Output the (X, Y) coordinate of the center of the cell containing the given text.  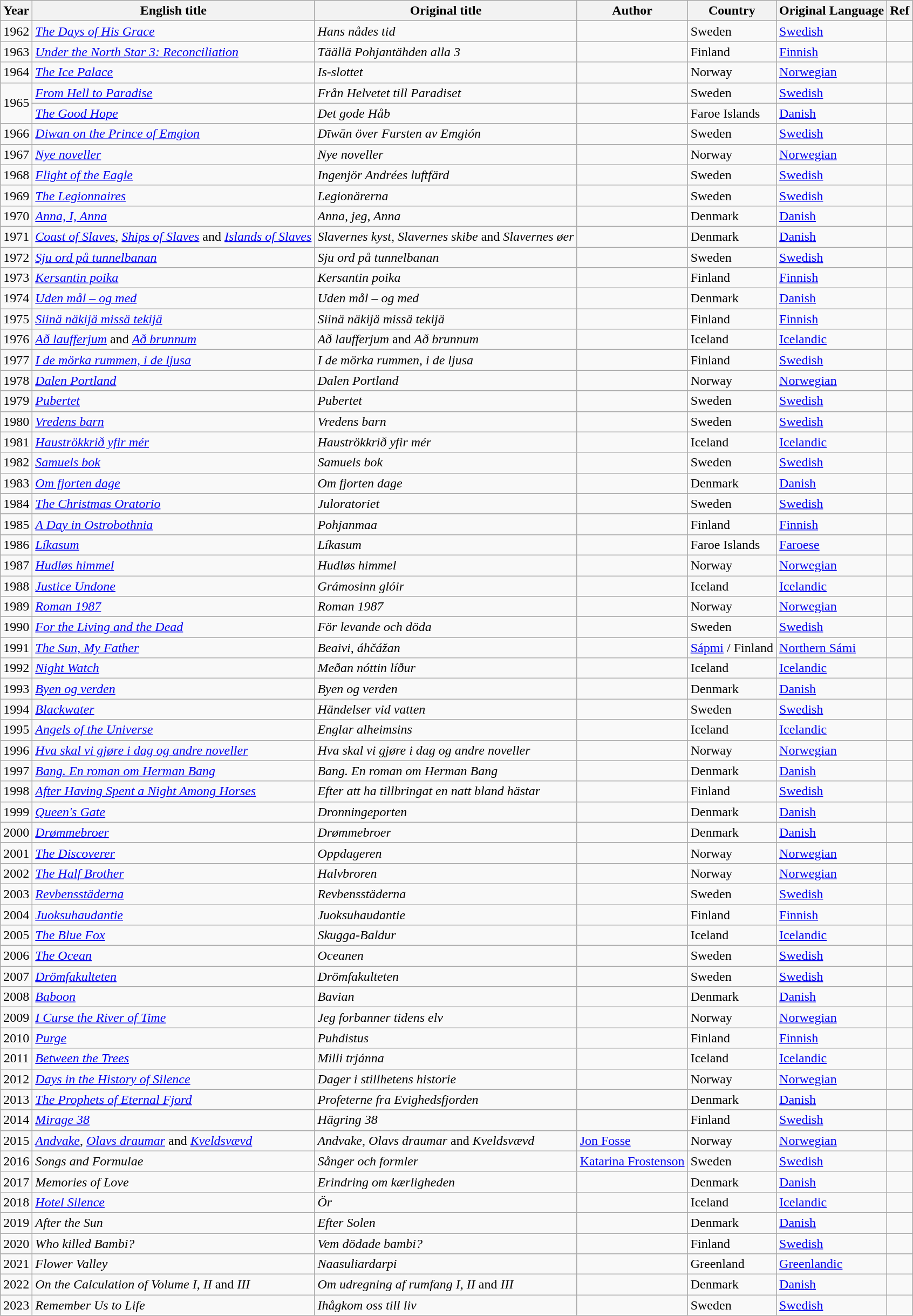
2008 (16, 997)
1974 (16, 299)
Dronningeporten (446, 812)
The Ocean (174, 956)
Under the North Star 3: Reconciliation (174, 52)
Night Watch (174, 668)
Original title (446, 11)
1977 (16, 360)
Pohjanmaa (446, 524)
After Having Spent a Night Among Horses (174, 791)
Dager i stillhetens historie (446, 1079)
2011 (16, 1059)
1998 (16, 791)
1968 (16, 175)
Between the Trees (174, 1059)
1997 (16, 771)
Erindring om kærligheden (446, 1182)
2012 (16, 1079)
The Good Hope (174, 113)
2005 (16, 935)
1993 (16, 689)
Ihågkom oss till liv (446, 1305)
For the Living and the Dead (174, 627)
I Curse the River of Time (174, 1017)
Från Helvetet till Paradiset (446, 93)
2018 (16, 1202)
Is-slottet (446, 72)
1985 (16, 524)
1988 (16, 586)
Flower Valley (174, 1264)
The Days of His Grace (174, 31)
2002 (16, 873)
Remember Us to Life (174, 1305)
Faroese (832, 545)
2000 (16, 832)
1966 (16, 134)
Flight of the Eagle (174, 175)
2017 (16, 1182)
Author (632, 11)
Naasuliardarpi (446, 1264)
Oceanen (446, 956)
2016 (16, 1161)
From Hell to Paradise (174, 93)
Justice Undone (174, 586)
1973 (16, 278)
A Day in Ostrobothnia (174, 524)
The Half Brother (174, 873)
2004 (16, 915)
Puhdistus (446, 1038)
1976 (16, 340)
1970 (16, 216)
Händelser vid vatten (446, 709)
Ingenjör Andrées luftfärd (446, 175)
Meðan nóttin líður (446, 668)
1991 (16, 648)
2007 (16, 976)
Skugga-Baldur (446, 935)
2010 (16, 1038)
2019 (16, 1223)
2009 (16, 1017)
Bavian (446, 997)
1990 (16, 627)
Milli trjánna (446, 1059)
Days in the History of Silence (174, 1079)
Englar alheimsins (446, 730)
Efter Solen (446, 1223)
Grámosinn glóir (446, 586)
1987 (16, 565)
1978 (16, 381)
Greenland (732, 1264)
1980 (16, 422)
Täällä Pohjantähden alla 3 (446, 52)
Greenlandic (832, 1264)
The Discoverer (174, 853)
Det gode Håb (446, 113)
Diwan on the Prince of Emgion (174, 134)
Blackwater (174, 709)
Beaivi, áhčážan (446, 648)
1979 (16, 401)
Hotel Silence (174, 1202)
2021 (16, 1264)
1975 (16, 319)
Coast of Slaves, Ships of Slaves and Islands of Slaves (174, 236)
1981 (16, 442)
1971 (16, 236)
Oppdageren (446, 853)
1995 (16, 730)
1964 (16, 72)
1992 (16, 668)
Sápmi / Finland (732, 648)
Jeg forbanner tidens elv (446, 1017)
2013 (16, 1100)
1999 (16, 812)
Purge (174, 1038)
1996 (16, 750)
För levande och döda (446, 627)
The Ice Palace (174, 72)
The Legionnaires (174, 195)
Anna, jeg, Anna (446, 216)
Ref (900, 11)
Country (732, 11)
The Sun, My Father (174, 648)
Memories of Love (174, 1182)
Om udregning af rumfang I, II and III (446, 1285)
2006 (16, 956)
Year (16, 11)
2003 (16, 894)
Jon Fosse (632, 1141)
After the Sun (174, 1223)
Original Language (832, 11)
1967 (16, 154)
2022 (16, 1285)
English title (174, 11)
2001 (16, 853)
The Blue Fox (174, 935)
1962 (16, 31)
Northern Sámi (832, 648)
Legionärerna (446, 195)
Angels of the Universe (174, 730)
2020 (16, 1243)
Who killed Bambi? (174, 1243)
Dīwān över Fursten av Emgión (446, 134)
Mirage 38 (174, 1120)
2023 (16, 1305)
1986 (16, 545)
The Prophets of Eternal Fjord (174, 1100)
1965 (16, 103)
On the Calculation of Volume I, II and III (174, 1285)
Katarina Frostenson (632, 1161)
1972 (16, 257)
1963 (16, 52)
Anna, I, Anna (174, 216)
Queen's Gate (174, 812)
1969 (16, 195)
1989 (16, 607)
Halvbroren (446, 873)
Songs and Formulae (174, 1161)
1994 (16, 709)
2014 (16, 1120)
1982 (16, 463)
Hägring 38 (446, 1120)
Sånger och formler (446, 1161)
The Christmas Oratorio (174, 504)
1983 (16, 483)
Baboon (174, 997)
Ör (446, 1202)
Juloratoriet (446, 504)
Efter att ha tillbringat en natt bland hästar (446, 791)
Vem dödade bambi? (446, 1243)
2015 (16, 1141)
Profeterne fra Evighedsfjorden (446, 1100)
Hans nådes tid (446, 31)
Slavernes kyst, Slavernes skibe and Slavernes øer (446, 236)
1984 (16, 504)
